Return (x, y) of the center of cell containing provided text 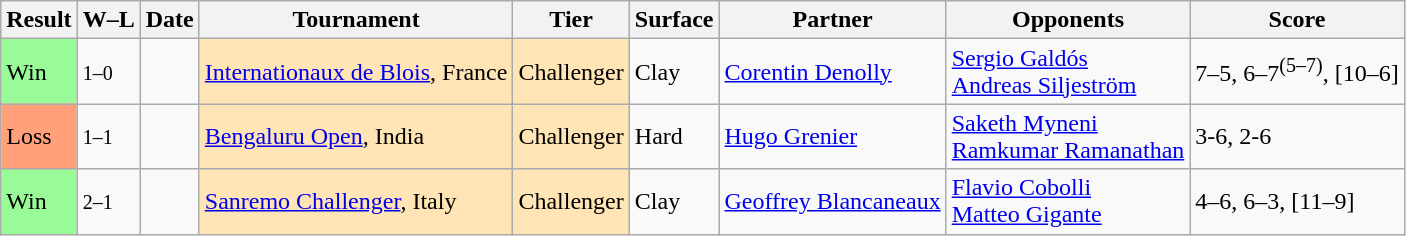
Date (170, 20)
Surface (674, 20)
1–0 (108, 72)
Sanremo Challenger, Italy (356, 202)
Score (1297, 20)
Saketh Myneni Ramkumar Ramanathan (1068, 136)
Internationaux de Blois, France (356, 72)
Hard (674, 136)
Loss (39, 136)
Tier (571, 20)
1–1 (108, 136)
Sergio Galdós Andreas Siljeström (1068, 72)
Partner (832, 20)
Bengaluru Open, India (356, 136)
Flavio Cobolli Matteo Gigante (1068, 202)
7–5, 6–7(5–7), [10–6] (1297, 72)
Geoffrey Blancaneaux (832, 202)
4–6, 6–3, [11–9] (1297, 202)
Tournament (356, 20)
3-6, 2-6 (1297, 136)
2–1 (108, 202)
W–L (108, 20)
Opponents (1068, 20)
Corentin Denolly (832, 72)
Hugo Grenier (832, 136)
Result (39, 20)
